Scan for the cell matching the given text and deliver its (x, y) coordinate at center. 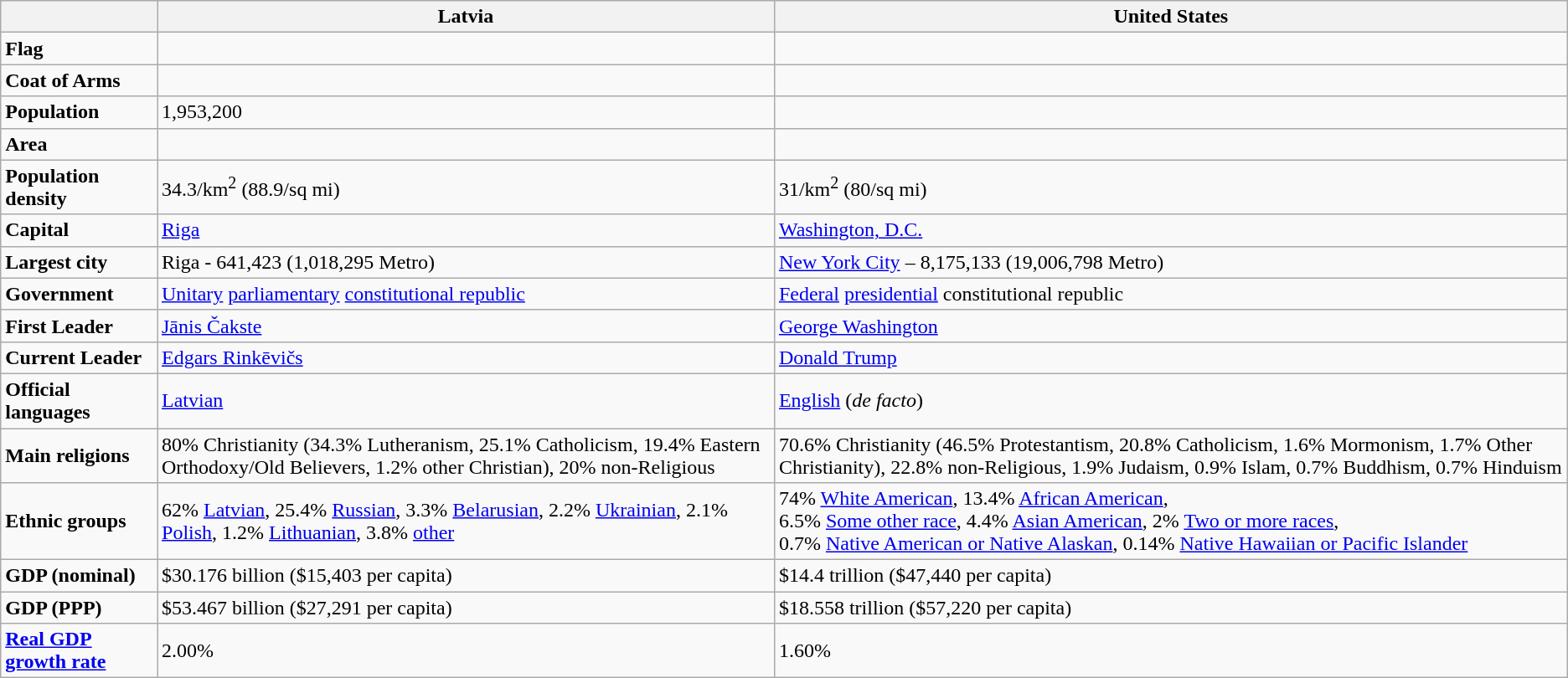
Ethnic groups (79, 521)
Washington, D.C. (1171, 230)
Riga - 641,423 (1,018,295 Metro) (466, 262)
Jānis Čakste (466, 326)
Largest city (79, 262)
Government (79, 294)
34.3/km2 (88.9/sq mi) (466, 187)
First Leader (79, 326)
Area (79, 144)
United States (1171, 17)
$53.467 billion ($27,291 per capita) (466, 608)
Current Leader (79, 357)
Latvian (466, 400)
Coat of Arms (79, 80)
Latvia (466, 17)
$14.4 trillion ($47,440 per capita) (1171, 576)
George Washington (1171, 326)
1.60% (1171, 651)
Unitary parliamentary constitutional republic (466, 294)
New York City – 8,175,133 (19,006,798 Metro) (1171, 262)
$18.558 trillion ($57,220 per capita) (1171, 608)
GDP (PPP) (79, 608)
Real GDP growth rate (79, 651)
Official languages (79, 400)
Federal presidential constitutional republic (1171, 294)
62% Latvian, 25.4% Russian, 3.3% Belarusian, 2.2% Ukrainian, 2.1% Polish, 1.2% Lithuanian, 3.8% other (466, 521)
Population density (79, 187)
GDP (nominal) (79, 576)
Riga (466, 230)
Capital (79, 230)
2.00% (466, 651)
Main religions (79, 455)
$30.176 billion ($15,403 per capita) (466, 576)
31/km2 (80/sq mi) (1171, 187)
1,953,200 (466, 112)
80% Christianity (34.3% Lutheranism, 25.1% Catholicism, 19.4% Eastern Orthodoxy/Old Believers, 1.2% other Christian), 20% non-Religious (466, 455)
Donald Trump (1171, 357)
Population (79, 112)
Flag (79, 49)
English (de facto) (1171, 400)
Edgars Rinkēvičs (466, 357)
